Capture the cell that displays the provided text and extract its [X, Y] central coordinate. 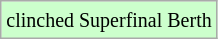
clinched Superfinal Berth [109, 20]
